For the text-containing cell, return its midpoint in (x, y) coordinate format. 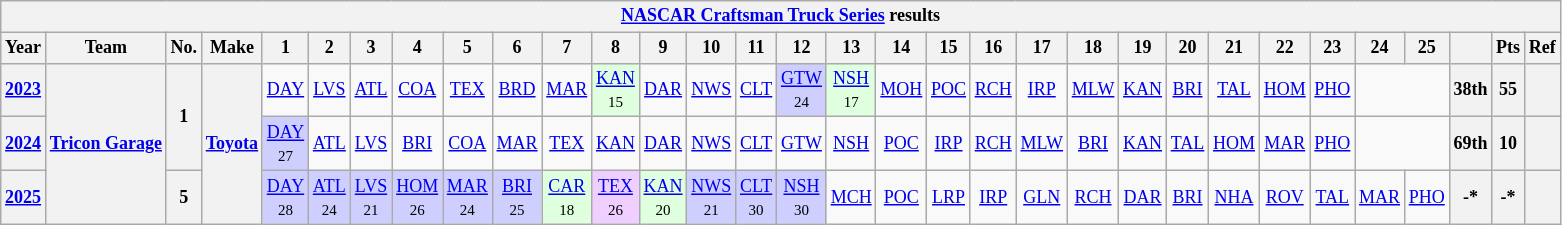
Ref (1542, 48)
14 (902, 48)
Team (106, 48)
LRP (949, 197)
NSH17 (851, 90)
Tricon Garage (106, 144)
HOM26 (418, 197)
2024 (24, 144)
Year (24, 48)
DAY27 (285, 144)
3 (371, 48)
15 (949, 48)
MOH (902, 90)
8 (616, 48)
ROV (1284, 197)
23 (1332, 48)
2025 (24, 197)
22 (1284, 48)
No. (184, 48)
GTW24 (802, 90)
17 (1042, 48)
GTW (802, 144)
12 (802, 48)
Pts (1508, 48)
KAN20 (663, 197)
24 (1380, 48)
2 (329, 48)
55 (1508, 90)
9 (663, 48)
18 (1092, 48)
MCH (851, 197)
BRD (517, 90)
DAY (285, 90)
4 (418, 48)
KAN15 (616, 90)
NSH30 (802, 197)
MAR24 (468, 197)
NWS21 (712, 197)
DAY28 (285, 197)
38th (1470, 90)
21 (1234, 48)
NSH (851, 144)
13 (851, 48)
6 (517, 48)
Make (232, 48)
NHA (1234, 197)
7 (567, 48)
CLT30 (756, 197)
19 (1143, 48)
BRI25 (517, 197)
LVS21 (371, 197)
CAR18 (567, 197)
25 (1426, 48)
GLN (1042, 197)
NASCAR Craftsman Truck Series results (780, 16)
69th (1470, 144)
11 (756, 48)
Toyota (232, 144)
20 (1187, 48)
TEX26 (616, 197)
2023 (24, 90)
16 (993, 48)
ATL24 (329, 197)
